Detect which cell encompasses the target text, then output its (x, y) center coordinate. 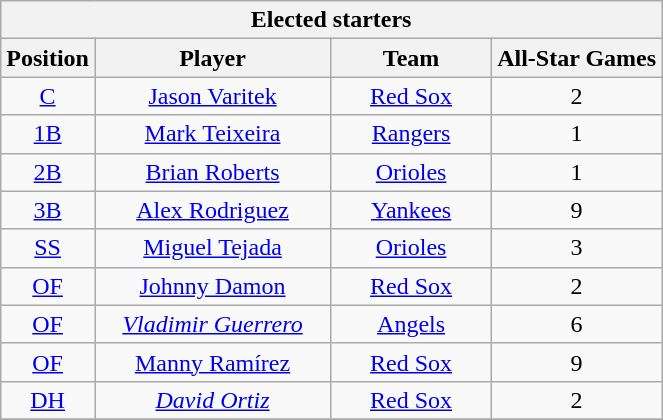
All-Star Games (577, 58)
Yankees (412, 210)
Manny Ramírez (212, 362)
Team (412, 58)
Miguel Tejada (212, 248)
SS (48, 248)
Alex Rodriguez (212, 210)
3B (48, 210)
C (48, 96)
Vladimir Guerrero (212, 324)
David Ortiz (212, 400)
Johnny Damon (212, 286)
3 (577, 248)
Angels (412, 324)
Mark Teixeira (212, 134)
Position (48, 58)
Jason Varitek (212, 96)
Rangers (412, 134)
6 (577, 324)
1B (48, 134)
Player (212, 58)
DH (48, 400)
Elected starters (332, 20)
Brian Roberts (212, 172)
2B (48, 172)
